Return (X, Y) of the center of cell containing provided text 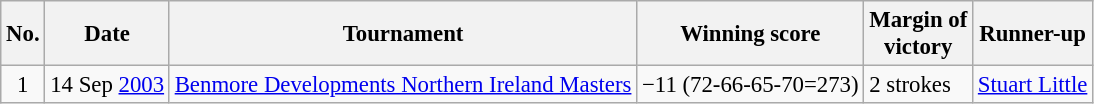
Runner-up (1033, 34)
Date (107, 34)
No. (23, 34)
Margin ofvictory (918, 34)
Winning score (750, 34)
−11 (72-66-65-70=273) (750, 85)
Tournament (402, 34)
2 strokes (918, 85)
1 (23, 85)
14 Sep 2003 (107, 85)
Stuart Little (1033, 85)
Benmore Developments Northern Ireland Masters (402, 85)
